Output the [x, y] coordinate of the center of the cell containing the given text.  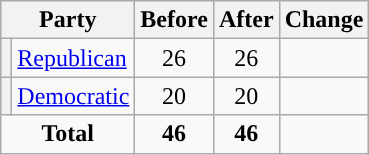
Before [174, 20]
Total [68, 134]
Change [324, 20]
Party [68, 20]
After [246, 20]
Republican [74, 58]
Democratic [74, 96]
